Pinpoint the cell where the given text exists, returning its [x, y] midpoint coordinate. 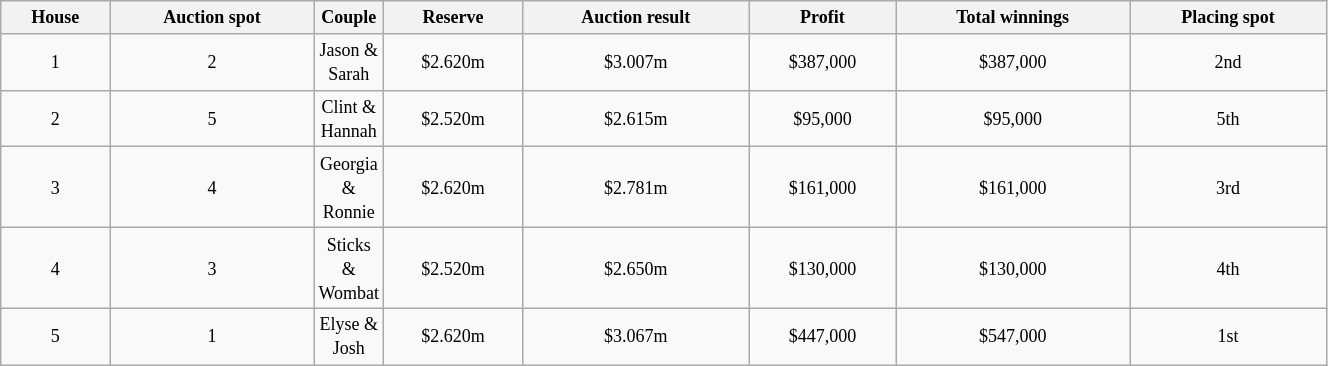
Reserve [452, 18]
Auction result [636, 18]
Clint & Hannah [348, 118]
Sticks & Wombat [348, 268]
$2.615m [636, 118]
Elyse & Josh [348, 336]
2nd [1228, 62]
House [56, 18]
$447,000 [822, 336]
4th [1228, 268]
$3.007m [636, 62]
Auction spot [212, 18]
Georgia & Ronnie [348, 188]
$547,000 [1013, 336]
5th [1228, 118]
Placing spot [1228, 18]
3rd [1228, 188]
Jason & Sarah [348, 62]
$2.650m [636, 268]
Couple [348, 18]
$3.067m [636, 336]
$2.781m [636, 188]
1st [1228, 336]
Total winnings [1013, 18]
Profit [822, 18]
